Return (x, y) of the center of cell containing provided text 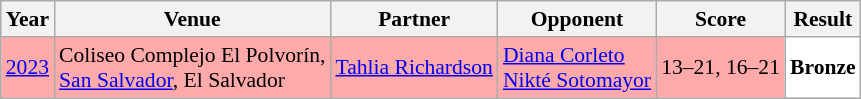
2023 (28, 68)
Coliseo Complejo El Polvorín,San Salvador, El Salvador (192, 68)
13–21, 16–21 (720, 68)
Year (28, 19)
Partner (414, 19)
Opponent (577, 19)
Bronze (823, 68)
Score (720, 19)
Diana Corleto Nikté Sotomayor (577, 68)
Venue (192, 19)
Tahlia Richardson (414, 68)
Result (823, 19)
